Capture the cell that displays the provided text and extract its (X, Y) central coordinate. 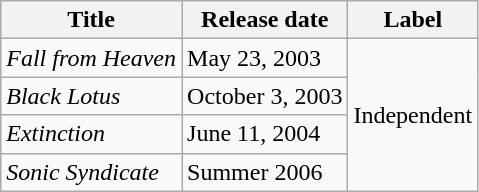
Sonic Syndicate (92, 172)
Summer 2006 (265, 172)
Extinction (92, 134)
Release date (265, 20)
Title (92, 20)
October 3, 2003 (265, 96)
Black Lotus (92, 96)
Label (413, 20)
Independent (413, 115)
Fall from Heaven (92, 58)
June 11, 2004 (265, 134)
May 23, 2003 (265, 58)
